Determine the (x, y) coordinate at the center of the cell enclosing the given text.  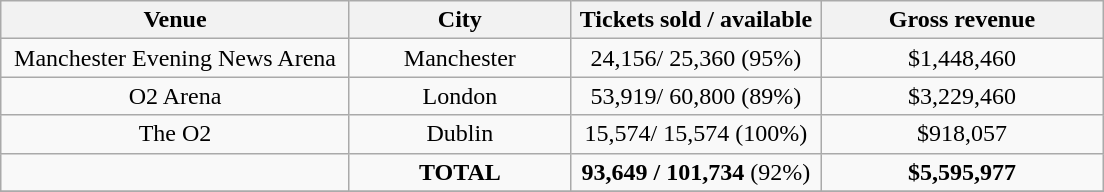
TOTAL (460, 172)
The O2 (176, 134)
London (460, 96)
$5,595,977 (962, 172)
24,156/ 25,360 (95%) (696, 58)
$3,229,460 (962, 96)
93,649 / 101,734 (92%) (696, 172)
$918,057 (962, 134)
Gross revenue (962, 20)
Dublin (460, 134)
Venue (176, 20)
53,919/ 60,800 (89%) (696, 96)
Tickets sold / available (696, 20)
$1,448,460 (962, 58)
15,574/ 15,574 (100%) (696, 134)
Manchester Evening News Arena (176, 58)
O2 Arena (176, 96)
Manchester (460, 58)
City (460, 20)
